Determine the (x, y) coordinate at the center of the cell enclosing the given text.  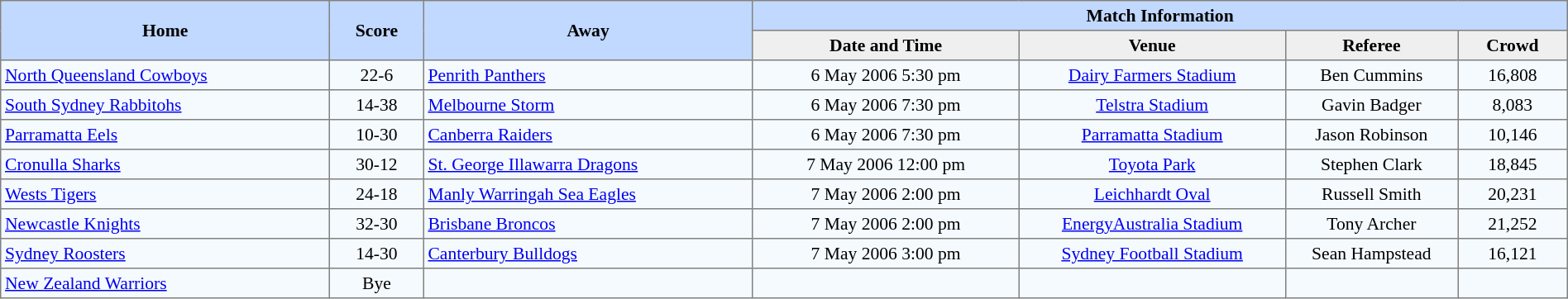
Ben Cummins (1371, 75)
Crowd (1513, 45)
Venue (1152, 45)
22-6 (377, 75)
16,808 (1513, 75)
Jason Robinson (1371, 135)
Date and Time (886, 45)
Tony Archer (1371, 224)
South Sydney Rabbitohs (165, 105)
10-30 (377, 135)
Gavin Badger (1371, 105)
14-38 (377, 105)
Parramatta Stadium (1152, 135)
Score (377, 31)
14-30 (377, 254)
7 May 2006 12:00 pm (886, 164)
Match Information (1159, 16)
Bye (377, 283)
Referee (1371, 45)
EnergyAustralia Stadium (1152, 224)
21,252 (1513, 224)
Telstra Stadium (1152, 105)
Brisbane Broncos (588, 224)
20,231 (1513, 194)
30-12 (377, 164)
North Queensland Cowboys (165, 75)
10,146 (1513, 135)
Canterbury Bulldogs (588, 254)
Toyota Park (1152, 164)
Sydney Football Stadium (1152, 254)
Cronulla Sharks (165, 164)
18,845 (1513, 164)
16,121 (1513, 254)
Penrith Panthers (588, 75)
Leichhardt Oval (1152, 194)
Home (165, 31)
Manly Warringah Sea Eagles (588, 194)
7 May 2006 3:00 pm (886, 254)
Sydney Roosters (165, 254)
Wests Tigers (165, 194)
Stephen Clark (1371, 164)
6 May 2006 5:30 pm (886, 75)
32-30 (377, 224)
St. George Illawarra Dragons (588, 164)
24-18 (377, 194)
Away (588, 31)
Parramatta Eels (165, 135)
Dairy Farmers Stadium (1152, 75)
Sean Hampstead (1371, 254)
New Zealand Warriors (165, 283)
Russell Smith (1371, 194)
Newcastle Knights (165, 224)
8,083 (1513, 105)
Melbourne Storm (588, 105)
Canberra Raiders (588, 135)
